Extract the [X, Y] coordinate from the center of the cell holding the provided text.  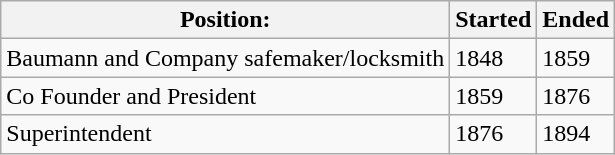
Ended [576, 20]
Position: [226, 20]
Started [494, 20]
Baumann and Company safemaker/locksmith [226, 58]
1848 [494, 58]
1894 [576, 134]
Co Founder and President [226, 96]
Superintendent [226, 134]
